Capture the cell that displays the provided text and extract its [x, y] central coordinate. 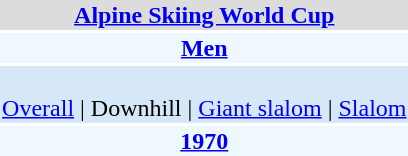
1970 [204, 141]
Overall | Downhill | Giant slalom | Slalom [204, 94]
Alpine Skiing World Cup [204, 15]
Men [204, 48]
